Return the (X, Y) coordinate for the center point of the cell that contains the specified text.  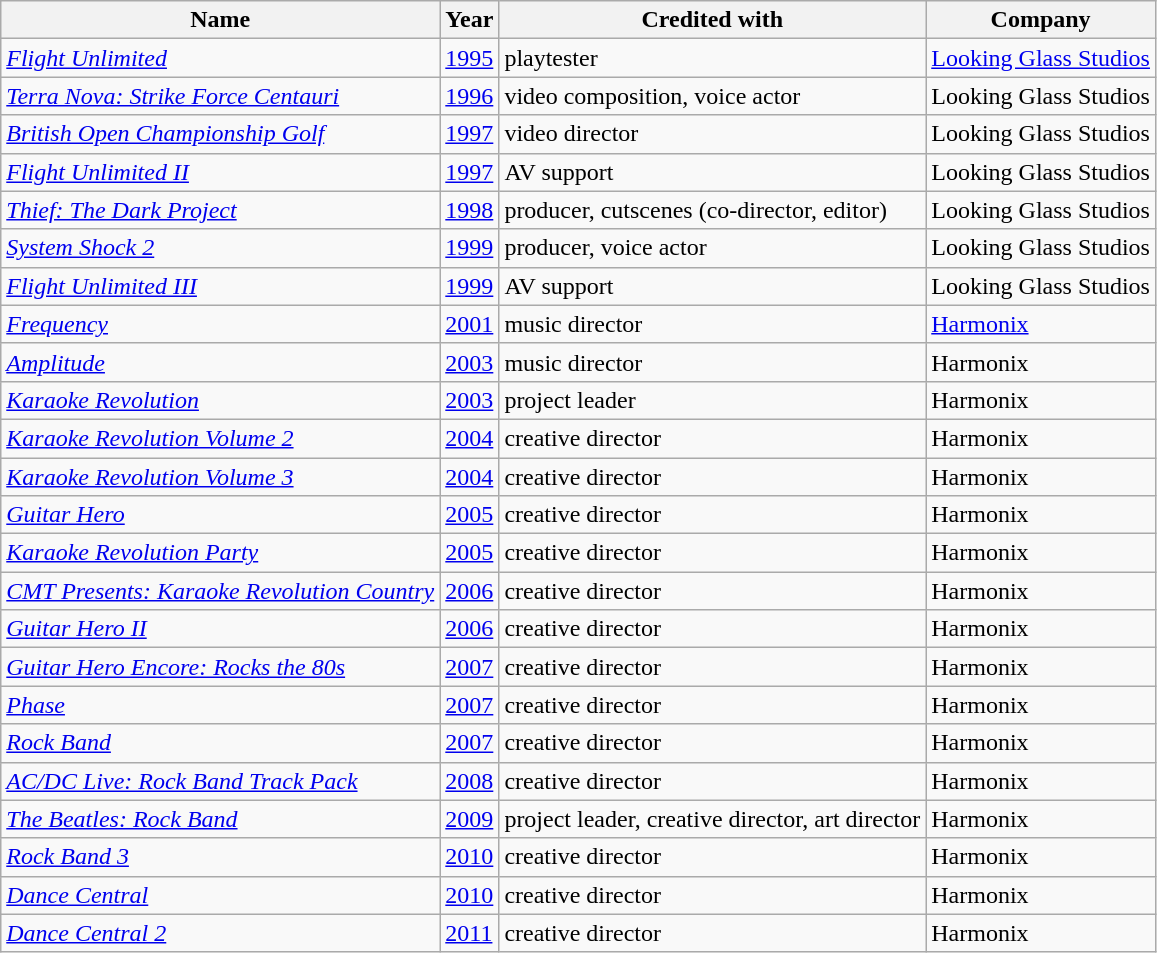
2009 (470, 819)
Karaoke Revolution (220, 400)
producer, voice actor (712, 248)
Flight Unlimited III (220, 286)
Flight Unlimited II (220, 172)
Phase (220, 705)
Company (1041, 20)
video director (712, 134)
AC/DC Live: Rock Band Track Pack (220, 781)
Year (470, 20)
Karaoke Revolution Party (220, 553)
Flight Unlimited (220, 58)
Amplitude (220, 362)
playtester (712, 58)
1996 (470, 96)
producer, cutscenes (co-director, editor) (712, 210)
video composition, voice actor (712, 96)
Dance Central (220, 895)
Guitar Hero II (220, 629)
System Shock 2 (220, 248)
CMT Presents: Karaoke Revolution Country (220, 591)
Guitar Hero (220, 515)
Credited with (712, 20)
British Open Championship Golf (220, 134)
1998 (470, 210)
2008 (470, 781)
The Beatles: Rock Band (220, 819)
Dance Central 2 (220, 933)
Thief: The Dark Project (220, 210)
Karaoke Revolution Volume 3 (220, 477)
2001 (470, 324)
Guitar Hero Encore: Rocks the 80s (220, 667)
project leader, creative director, art director (712, 819)
Name (220, 20)
Terra Nova: Strike Force Centauri (220, 96)
Karaoke Revolution Volume 2 (220, 438)
project leader (712, 400)
Rock Band (220, 743)
1995 (470, 58)
Frequency (220, 324)
2011 (470, 933)
Rock Band 3 (220, 857)
